Capture the cell that displays the provided text and extract its [x, y] central coordinate. 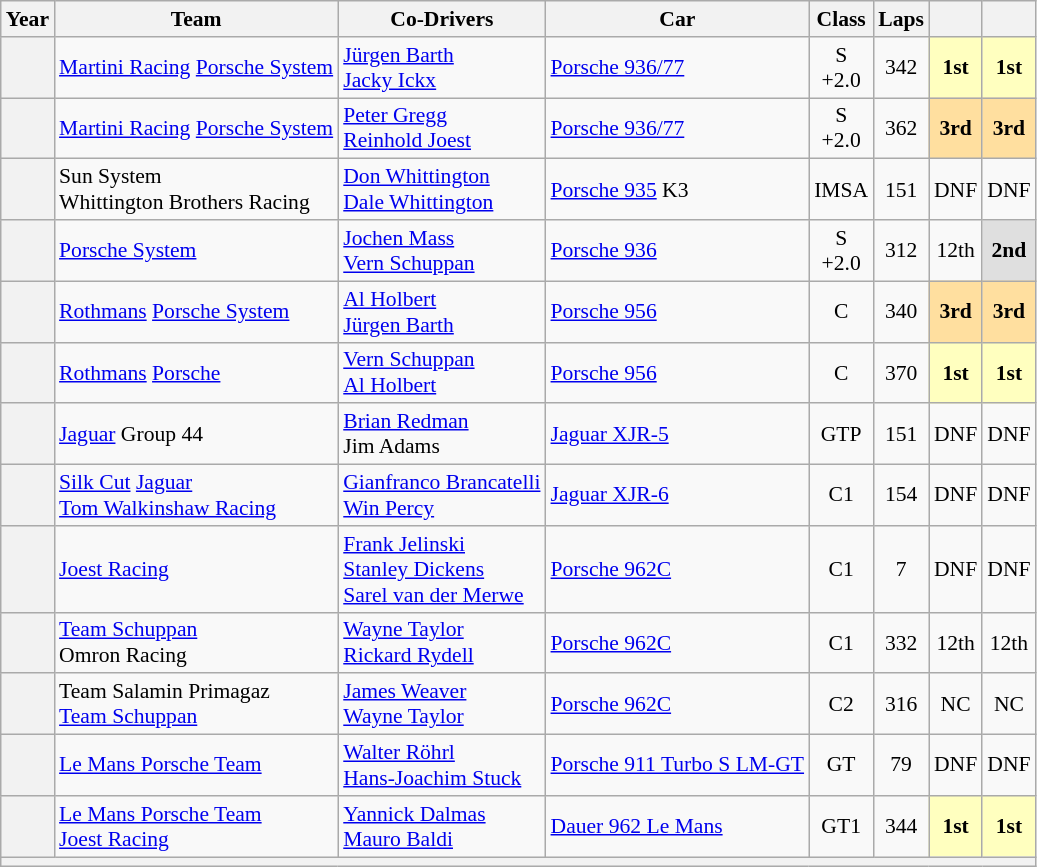
Year [28, 19]
C2 [841, 704]
Vern Schuppan Al Holbert [442, 372]
Porsche 935 K3 [678, 190]
312 [901, 250]
316 [901, 704]
Car [678, 19]
Team [196, 19]
Porsche 936 [678, 250]
Porsche System [196, 250]
7 [901, 570]
GTP [841, 434]
GT [841, 766]
Le Mans Porsche Team Joest Racing [196, 826]
Laps [901, 19]
Wayne Taylor Rickard Rydell [442, 642]
Joest Racing [196, 570]
GT1 [841, 826]
Sun System Whittington Brothers Racing [196, 190]
Al Holbert Jürgen Barth [442, 312]
Rothmans Porsche [196, 372]
Rothmans Porsche System [196, 312]
370 [901, 372]
Team Schuppan Omron Racing [196, 642]
Peter Gregg Reinhold Joest [442, 128]
Jochen Mass Vern Schuppan [442, 250]
Gianfranco Brancatelli Win Percy [442, 496]
344 [901, 826]
Walter Röhrl Hans-Joachim Stuck [442, 766]
154 [901, 496]
Jaguar XJR-5 [678, 434]
Yannick Dalmas Mauro Baldi [442, 826]
Jaguar XJR-6 [678, 496]
332 [901, 642]
Team Salamin Primagaz Team Schuppan [196, 704]
Brian Redman Jim Adams [442, 434]
Jaguar Group 44 [196, 434]
Class [841, 19]
Jürgen Barth Jacky Ickx [442, 68]
79 [901, 766]
Silk Cut Jaguar Tom Walkinshaw Racing [196, 496]
362 [901, 128]
James Weaver Wayne Taylor [442, 704]
Frank Jelinski Stanley Dickens Sarel van der Merwe [442, 570]
2nd [1008, 250]
340 [901, 312]
Don Whittington Dale Whittington [442, 190]
Dauer 962 Le Mans [678, 826]
Le Mans Porsche Team [196, 766]
Porsche 911 Turbo S LM-GT [678, 766]
342 [901, 68]
Co-Drivers [442, 19]
IMSA [841, 190]
